Determine the [X, Y] coordinate at the center of the cell enclosing the given text.  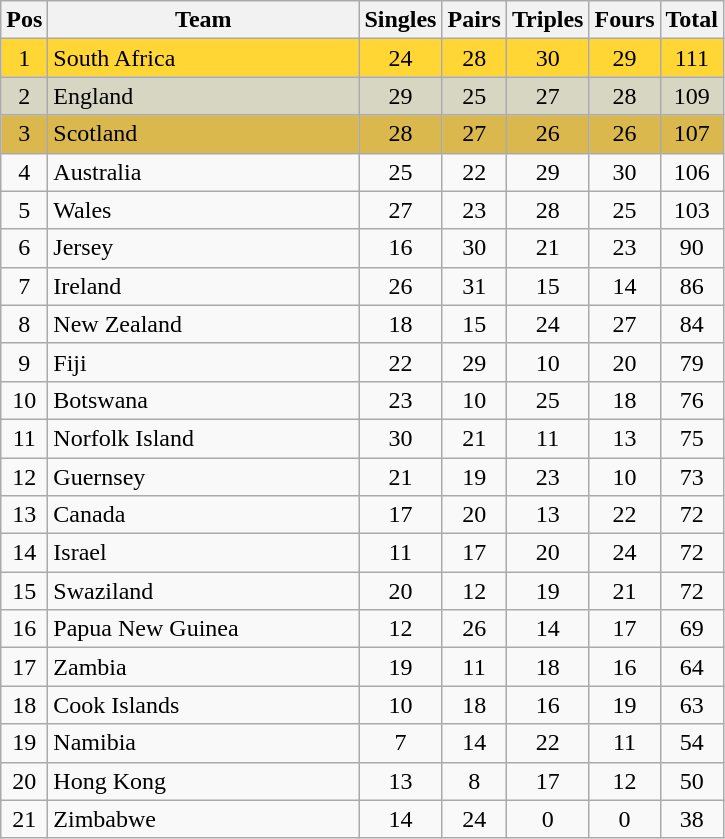
2 [24, 96]
Guernsey [204, 477]
38 [692, 819]
Pos [24, 20]
73 [692, 477]
Ireland [204, 286]
90 [692, 248]
Swaziland [204, 591]
Scotland [204, 134]
103 [692, 210]
109 [692, 96]
3 [24, 134]
1 [24, 58]
Australia [204, 172]
New Zealand [204, 324]
6 [24, 248]
Fours [624, 20]
England [204, 96]
Total [692, 20]
Namibia [204, 743]
50 [692, 781]
75 [692, 438]
Zimbabwe [204, 819]
South Africa [204, 58]
4 [24, 172]
Singles [400, 20]
84 [692, 324]
Papua New Guinea [204, 629]
54 [692, 743]
Norfolk Island [204, 438]
Cook Islands [204, 705]
Zambia [204, 667]
76 [692, 400]
Wales [204, 210]
Team [204, 20]
Botswana [204, 400]
79 [692, 362]
Fiji [204, 362]
Hong Kong [204, 781]
111 [692, 58]
Jersey [204, 248]
5 [24, 210]
69 [692, 629]
Canada [204, 515]
31 [474, 286]
86 [692, 286]
Israel [204, 553]
107 [692, 134]
Pairs [474, 20]
9 [24, 362]
64 [692, 667]
63 [692, 705]
106 [692, 172]
Triples [548, 20]
